Search for the cell housing the specified text and yield its [X, Y] center coordinate. 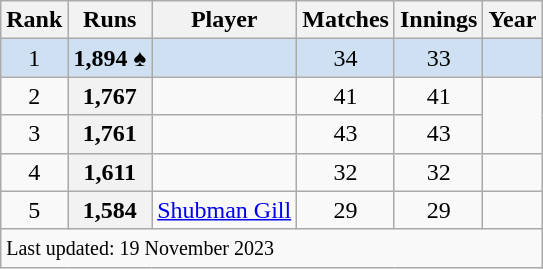
Runs [110, 20]
1,761 [110, 134]
1,584 [110, 210]
1,611 [110, 172]
Year [512, 20]
Player [224, 20]
1,894 ♠ [110, 58]
Innings [438, 20]
5 [34, 210]
4 [34, 172]
2 [34, 96]
34 [346, 58]
Matches [346, 20]
Last updated: 19 November 2023 [272, 248]
Shubman Gill [224, 210]
1 [34, 58]
3 [34, 134]
Rank [34, 20]
33 [438, 58]
1,767 [110, 96]
